Pinpoint the cell where the given text exists, returning its (X, Y) midpoint coordinate. 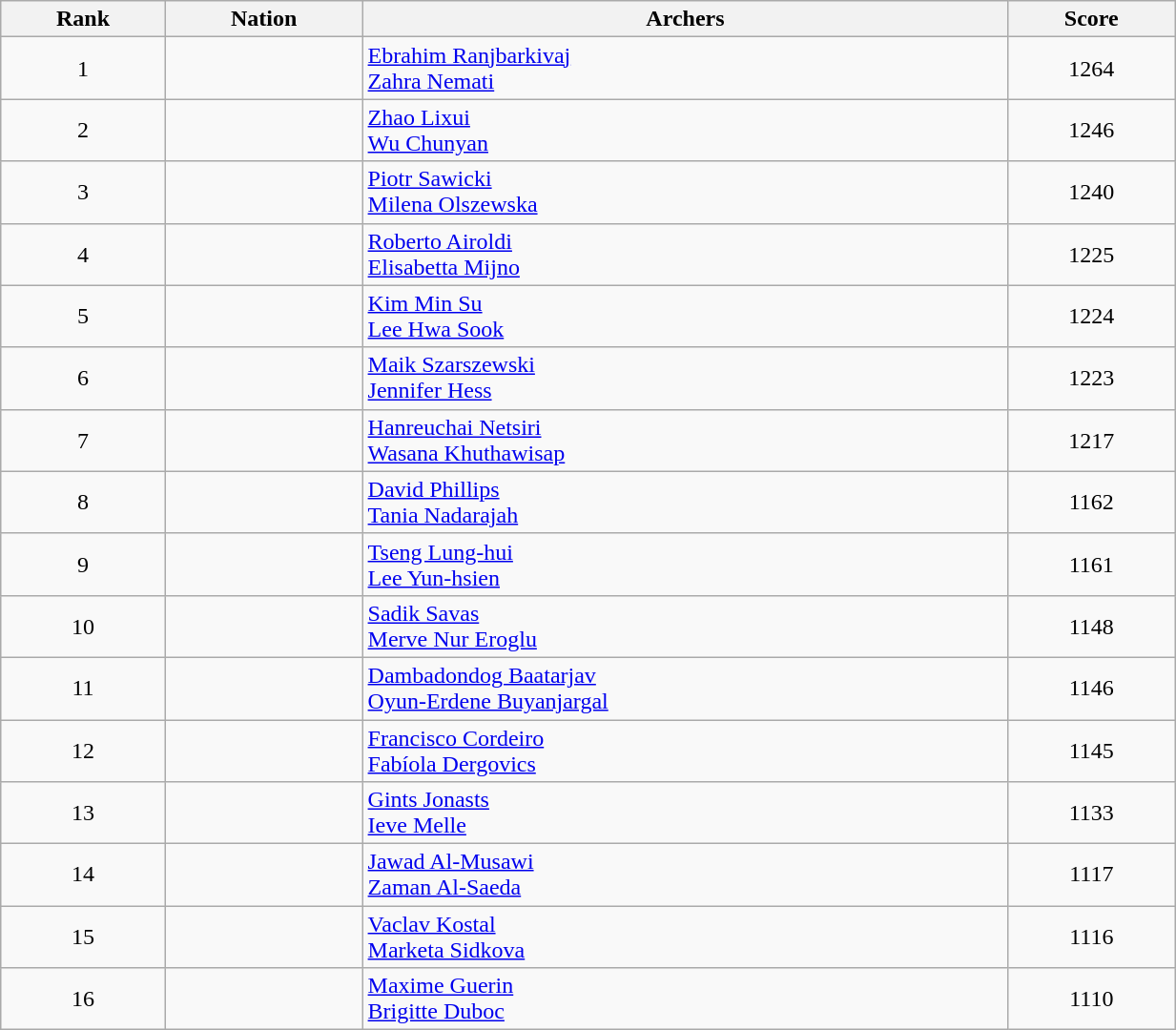
1224 (1091, 317)
1116 (1091, 937)
Hanreuchai NetsiriWasana Khuthawisap (685, 441)
David PhillipsTania Nadarajah (685, 502)
1223 (1091, 378)
1162 (1091, 502)
1217 (1091, 441)
Roberto AiroldiElisabetta Mijno (685, 254)
1240 (1091, 193)
9 (84, 565)
Ebrahim RanjbarkivajZahra Nemati (685, 69)
13 (84, 813)
Dambadondog BaatarjavOyun-Erdene Buyanjargal (685, 689)
Gints JonastsIeve Melle (685, 813)
1145 (1091, 750)
12 (84, 750)
Archers (685, 19)
Maxime GuerinBrigitte Duboc (685, 999)
14 (84, 875)
7 (84, 441)
16 (84, 999)
Sadik SavasMerve Nur Eroglu (685, 626)
4 (84, 254)
1133 (1091, 813)
Nation (263, 19)
15 (84, 937)
3 (84, 193)
Piotr SawickiMilena Olszewska (685, 193)
8 (84, 502)
1117 (1091, 875)
6 (84, 378)
1148 (1091, 626)
Francisco CordeiroFabíola Dergovics (685, 750)
10 (84, 626)
Vaclav KostalMarketa Sidkova (685, 937)
Maik SzarszewskiJennifer Hess (685, 378)
Kim Min SuLee Hwa Sook (685, 317)
Score (1091, 19)
1225 (1091, 254)
1246 (1091, 130)
2 (84, 130)
5 (84, 317)
1161 (1091, 565)
Jawad Al-MusawiZaman Al-Saeda (685, 875)
1110 (1091, 999)
Zhao LixuiWu Chunyan (685, 130)
1146 (1091, 689)
Tseng Lung-huiLee Yun-hsien (685, 565)
1264 (1091, 69)
1 (84, 69)
11 (84, 689)
Rank (84, 19)
